Output the (X, Y) coordinate of the center of the cell containing the given text.  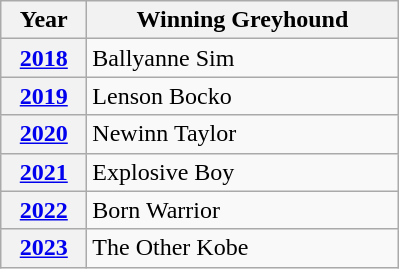
The Other Kobe (242, 248)
2020 (44, 134)
2018 (44, 58)
2019 (44, 96)
Ballyanne Sim (242, 58)
2022 (44, 210)
Explosive Boy (242, 172)
Born Warrior (242, 210)
2023 (44, 248)
Winning Greyhound (242, 20)
Lenson Bocko (242, 96)
Newinn Taylor (242, 134)
Year (44, 20)
2021 (44, 172)
